For the text-containing cell, return its midpoint in (X, Y) coordinate format. 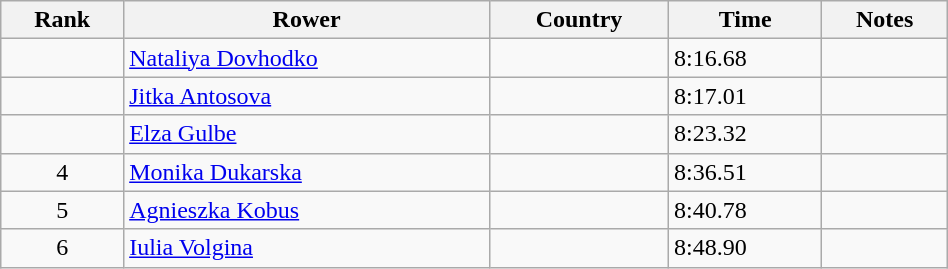
8:16.68 (746, 58)
Monika Dukarska (307, 172)
Time (746, 20)
5 (62, 210)
8:36.51 (746, 172)
Elza Gulbe (307, 134)
Rower (307, 20)
Agnieszka Kobus (307, 210)
6 (62, 248)
Jitka Antosova (307, 96)
4 (62, 172)
8:48.90 (746, 248)
8:40.78 (746, 210)
Rank (62, 20)
Nataliya Dovhodko (307, 58)
Iulia Volgina (307, 248)
Country (578, 20)
8:23.32 (746, 134)
8:17.01 (746, 96)
Notes (884, 20)
